For the text-containing cell, return its midpoint in [X, Y] coordinate format. 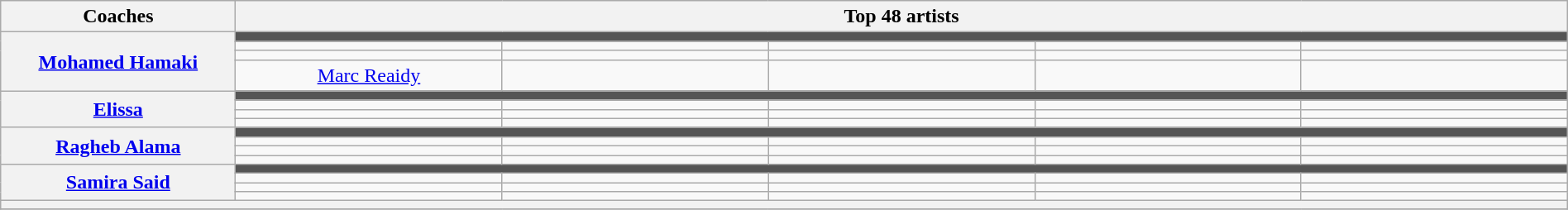
Coaches [118, 17]
Top 48 artists [901, 17]
Mohamed Hamaki [118, 61]
Marc Reaidy [369, 75]
Elissa [118, 109]
Ragheb Alama [118, 146]
Samira Said [118, 183]
